Find where the given text appears and provide that cell's center as [x, y] coordinate. 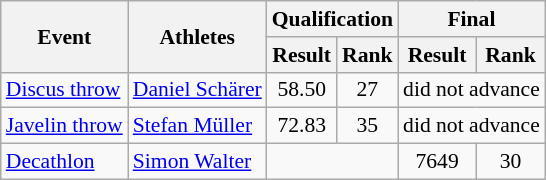
Simon Walter [198, 162]
58.50 [302, 90]
Stefan Müller [198, 126]
Athletes [198, 36]
Daniel Schärer [198, 90]
Discus throw [64, 90]
30 [510, 162]
Final [472, 19]
Qualification [332, 19]
27 [368, 90]
Event [64, 36]
Decathlon [64, 162]
7649 [437, 162]
Javelin throw [64, 126]
72.83 [302, 126]
35 [368, 126]
